Detect which cell encompasses the target text, then output its [X, Y] center coordinate. 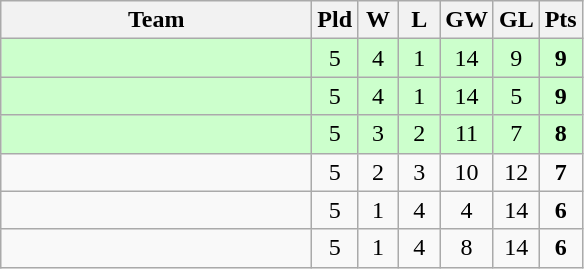
GL [516, 20]
W [378, 20]
Pts [560, 20]
10 [467, 172]
L [420, 20]
12 [516, 172]
GW [467, 20]
11 [467, 134]
Pld [335, 20]
Team [156, 20]
